Return the [X, Y] coordinate for the center point of the cell that contains the specified text.  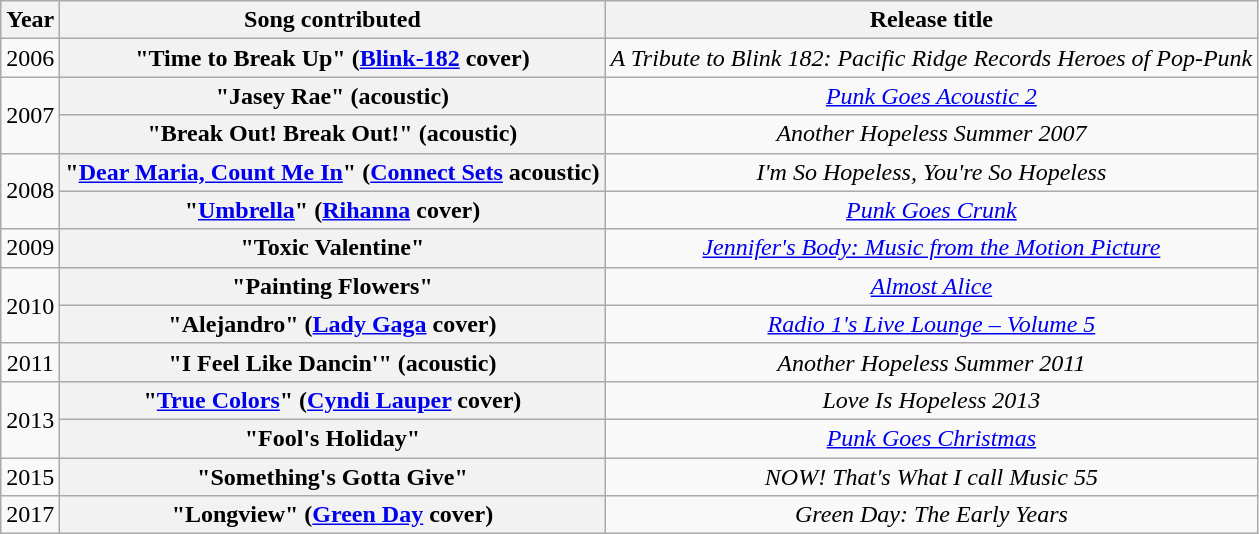
"Time to Break Up" (Blink-182 cover) [332, 58]
Punk Goes Acoustic 2 [932, 96]
NOW! That's What I call Music 55 [932, 477]
"I Feel Like Dancin'" (acoustic) [332, 362]
2007 [30, 115]
Love Is Hopeless 2013 [932, 400]
"Alejandro" (Lady Gaga cover) [332, 324]
Another Hopeless Summer 2011 [932, 362]
Almost Alice [932, 286]
Year [30, 20]
"Painting Flowers" [332, 286]
"Umbrella" (Rihanna cover) [332, 210]
2008 [30, 191]
"Toxic Valentine" [332, 248]
"Something's Gotta Give" [332, 477]
I'm So Hopeless, You're So Hopeless [932, 172]
2015 [30, 477]
A Tribute to Blink 182: Pacific Ridge Records Heroes of Pop-Punk [932, 58]
2010 [30, 305]
Green Day: The Early Years [932, 515]
"Jasey Rae" (acoustic) [332, 96]
"Dear Maria, Count Me In" (Connect Sets acoustic) [332, 172]
Jennifer's Body: Music from the Motion Picture [932, 248]
2009 [30, 248]
Song contributed [332, 20]
"Longview" (Green Day cover) [332, 515]
Another Hopeless Summer 2007 [932, 134]
Punk Goes Crunk [932, 210]
Radio 1's Live Lounge – Volume 5 [932, 324]
"True Colors" (Cyndi Lauper cover) [332, 400]
"Fool's Holiday" [332, 438]
2017 [30, 515]
Punk Goes Christmas [932, 438]
"Break Out! Break Out!" (acoustic) [332, 134]
2011 [30, 362]
2006 [30, 58]
2013 [30, 419]
Release title [932, 20]
